Provide the (x, y) coordinate of the cell's center where the given text is located.  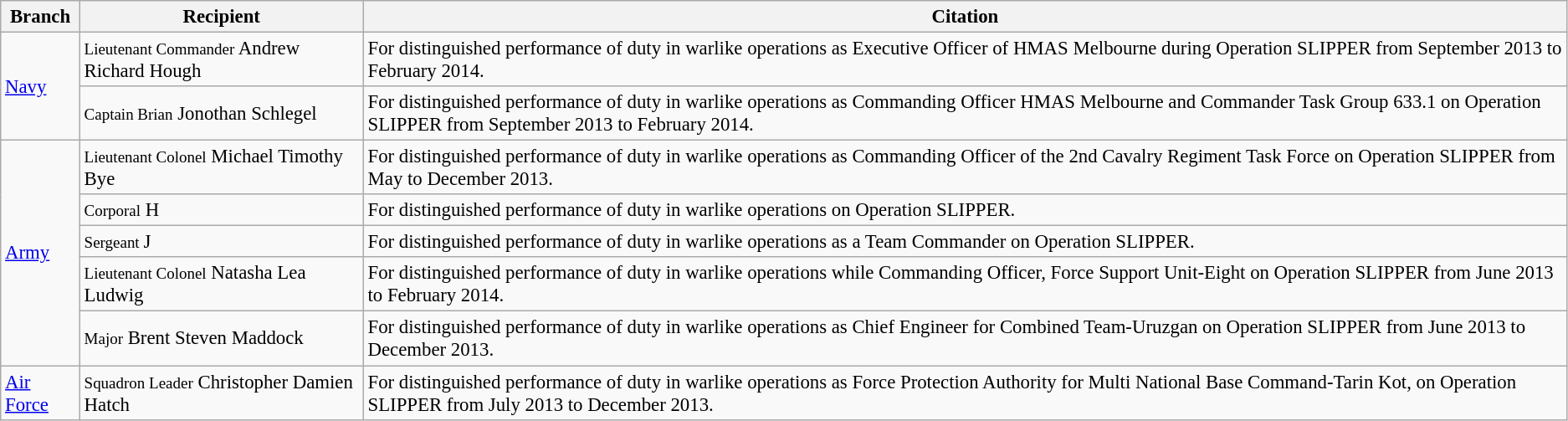
Squadron Leader Christopher Damien Hatch (221, 393)
Citation (965, 17)
For distinguished performance of duty in warlike operations on Operation SLIPPER. (965, 210)
Sergeant J (221, 242)
Recipient (221, 17)
Captain Brian Jonothan Schlegel (221, 114)
Lieutenant Colonel Natasha Lea Ludwig (221, 285)
For distinguished performance of duty in warlike operations as a Team Commander on Operation SLIPPER. (965, 242)
Branch (40, 17)
Lieutenant Colonel Michael Timothy Bye (221, 167)
Corporal H (221, 210)
Lieutenant Commander Andrew Richard Hough (221, 60)
Army (40, 253)
Air Force (40, 393)
Navy (40, 87)
Major Brent Steven Maddock (221, 338)
